For the text-containing cell, return its midpoint in (x, y) coordinate format. 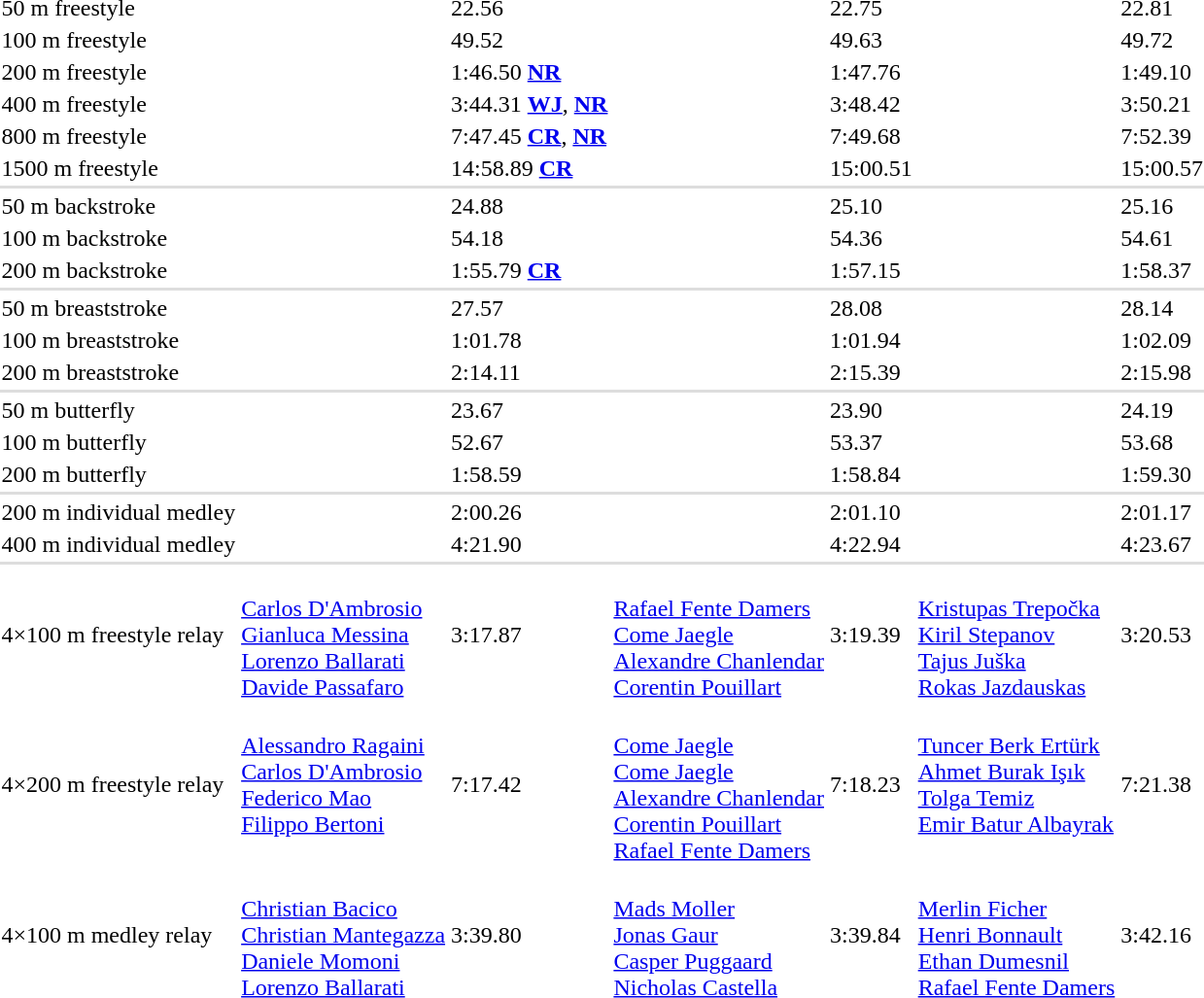
200 m freestyle (119, 72)
200 m breaststroke (119, 372)
1:47.76 (871, 72)
52.67 (530, 442)
2:00.26 (530, 512)
Come JaegleCome JaegleAlexandre ChanlendarCorentin PouillartRafael Fente Damers (719, 785)
4×200 m freestyle relay (119, 785)
28.08 (871, 308)
54.36 (871, 238)
200 m backstroke (119, 270)
2:15.39 (871, 372)
7:49.68 (871, 136)
1:01.94 (871, 340)
400 m freestyle (119, 104)
4:21.90 (530, 544)
2:14.11 (530, 372)
Tuncer Berk ErtürkAhmet Burak IşıkTolga TemizEmir Batur Albayrak (1016, 785)
100 m breaststroke (119, 340)
15:00.51 (871, 168)
200 m butterfly (119, 474)
Alessandro RagainiCarlos D'AmbrosioFederico MaoFilippo Bertoni (344, 785)
1:46.50 NR (530, 72)
Kristupas TrepočkaKiril StepanovTajus JuškaRokas Jazdauskas (1016, 635)
1:01.78 (530, 340)
Carlos D'AmbrosioGianluca MessinaLorenzo BallaratiDavide Passafaro (344, 635)
1500 m freestyle (119, 168)
2:01.10 (871, 512)
4×100 m freestyle relay (119, 635)
1:58.59 (530, 474)
50 m backstroke (119, 206)
1:57.15 (871, 270)
3:44.31 WJ, NR (530, 104)
1:58.84 (871, 474)
3:19.39 (871, 635)
24.88 (530, 206)
54.18 (530, 238)
3:48.42 (871, 104)
7:47.45 CR, NR (530, 136)
25.10 (871, 206)
7:18.23 (871, 785)
7:17.42 (530, 785)
23.67 (530, 410)
53.37 (871, 442)
4:22.94 (871, 544)
3:17.87 (530, 635)
400 m individual medley (119, 544)
50 m breaststroke (119, 308)
27.57 (530, 308)
100 m butterfly (119, 442)
1:55.79 CR (530, 270)
200 m individual medley (119, 512)
49.52 (530, 40)
800 m freestyle (119, 136)
Rafael Fente DamersCome JaegleAlexandre ChanlendarCorentin Pouillart (719, 635)
23.90 (871, 410)
49.63 (871, 40)
14:58.89 CR (530, 168)
100 m freestyle (119, 40)
100 m backstroke (119, 238)
50 m butterfly (119, 410)
